From the cell containing the given text, extract its center point as (X, Y) coordinate. 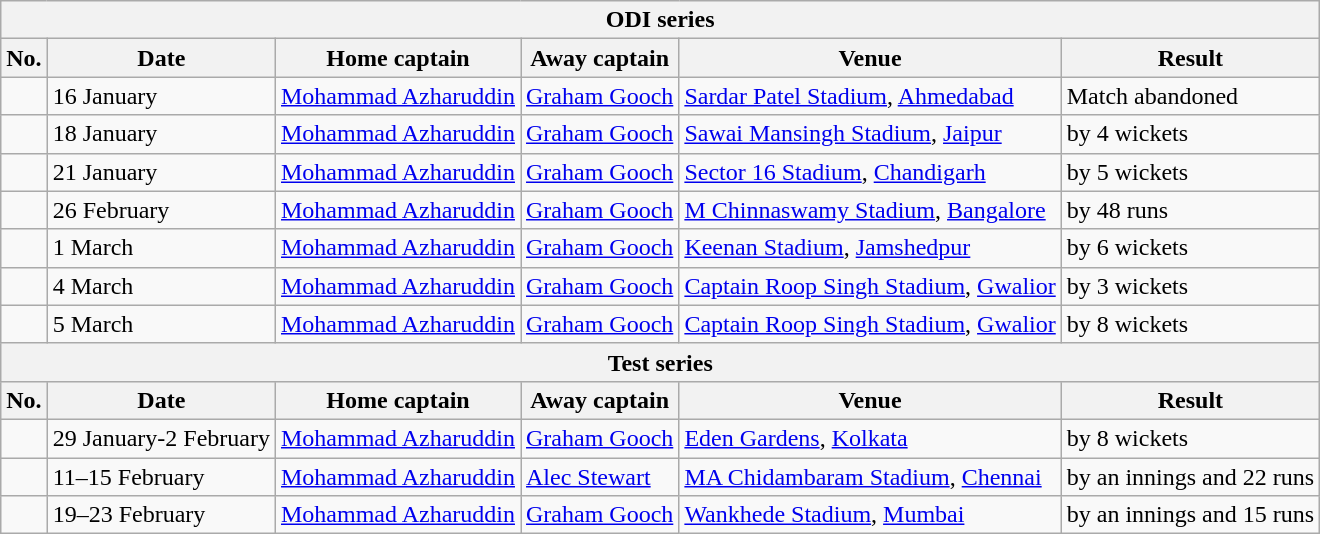
by an innings and 15 runs (1190, 515)
Eden Gardens, Kolkata (870, 438)
Sardar Patel Stadium, Ahmedabad (870, 96)
M Chinnaswamy Stadium, Bangalore (870, 210)
MA Chidambaram Stadium, Chennai (870, 477)
1 March (161, 248)
by an innings and 22 runs (1190, 477)
Sector 16 Stadium, Chandigarh (870, 172)
Wankhede Stadium, Mumbai (870, 515)
19–23 February (161, 515)
16 January (161, 96)
Alec Stewart (599, 477)
ODI series (660, 20)
by 48 runs (1190, 210)
21 January (161, 172)
Test series (660, 362)
by 5 wickets (1190, 172)
by 4 wickets (1190, 134)
Keenan Stadium, Jamshedpur (870, 248)
5 March (161, 324)
18 January (161, 134)
11–15 February (161, 477)
26 February (161, 210)
29 January-2 February (161, 438)
by 6 wickets (1190, 248)
by 3 wickets (1190, 286)
Match abandoned (1190, 96)
4 March (161, 286)
Sawai Mansingh Stadium, Jaipur (870, 134)
